Output the [x, y] coordinate of the center of the cell containing the given text.  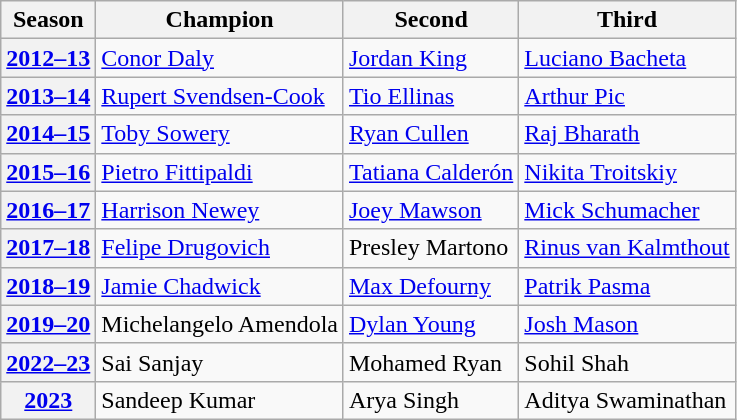
2014–15 [48, 134]
Arthur Pic [627, 96]
Presley Martono [430, 248]
Toby Sowery [220, 134]
2012–13 [48, 58]
Tio Ellinas [430, 96]
Harrison Newey [220, 210]
Mick Schumacher [627, 210]
2023 [48, 400]
Josh Mason [627, 324]
Champion [220, 20]
2016–17 [48, 210]
Michelangelo Amendola [220, 324]
Raj Bharath [627, 134]
2022–23 [48, 362]
Ryan Cullen [430, 134]
Season [48, 20]
Sai Sanjay [220, 362]
Pietro Fittipaldi [220, 172]
Sandeep Kumar [220, 400]
2017–18 [48, 248]
Second [430, 20]
Rinus van Kalmthout [627, 248]
Jamie Chadwick [220, 286]
Sohil Shah [627, 362]
Rupert Svendsen-Cook [220, 96]
Felipe Drugovich [220, 248]
Patrik Pasma [627, 286]
Aditya Swaminathan [627, 400]
Nikita Troitskiy [627, 172]
Third [627, 20]
Joey Mawson [430, 210]
Jordan King [430, 58]
Luciano Bacheta [627, 58]
Max Defourny [430, 286]
2019–20 [48, 324]
2013–14 [48, 96]
Dylan Young [430, 324]
Conor Daly [220, 58]
2015–16 [48, 172]
Mohamed Ryan [430, 362]
2018–19 [48, 286]
Arya Singh [430, 400]
Tatiana Calderón [430, 172]
